Extract the (x, y) coordinate from the center of the cell holding the provided text.  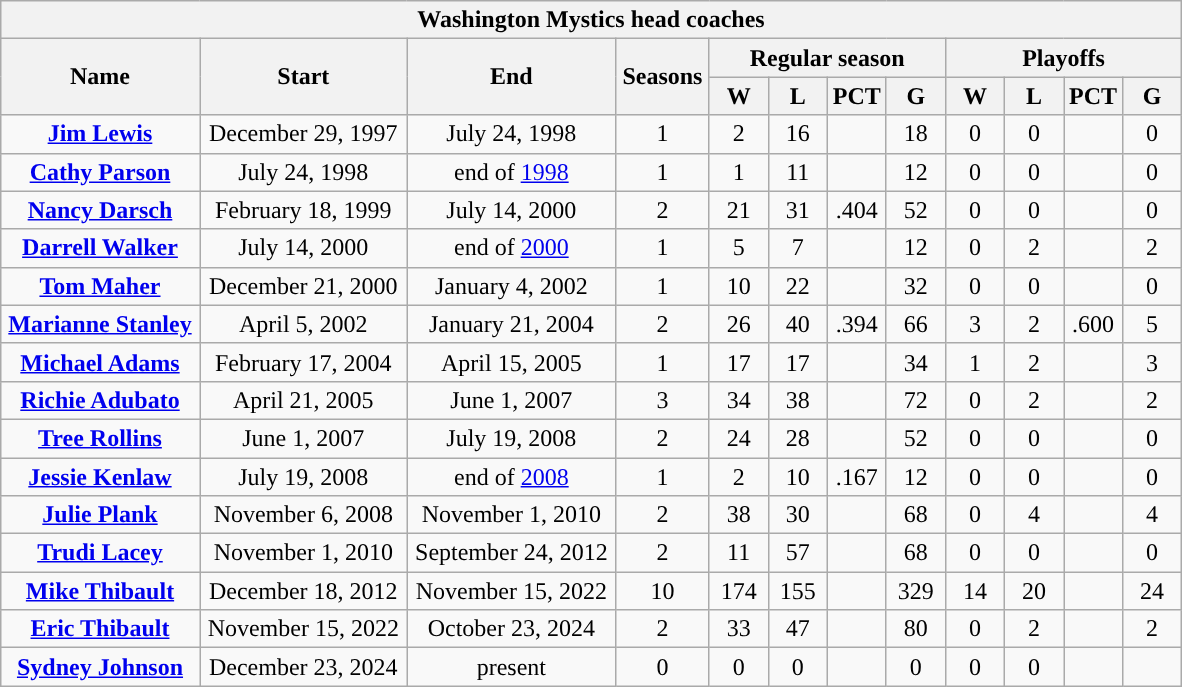
April 15, 2005 (512, 362)
Richie Adubato (100, 400)
Cathy Parson (100, 172)
155 (798, 591)
Jessie Kenlaw (100, 477)
57 (798, 553)
80 (916, 629)
September 24, 2012 (512, 553)
end of 2008 (512, 477)
Start (304, 77)
47 (798, 629)
Washington Mystics head coaches (590, 20)
Tom Maher (100, 286)
December 21, 2000 (304, 286)
.167 (856, 477)
66 (916, 324)
.404 (856, 210)
Nancy Darsch (100, 210)
Marianne Stanley (100, 324)
20 (1034, 591)
7 (798, 248)
33 (738, 629)
72 (916, 400)
.394 (856, 324)
January 21, 2004 (512, 324)
Trudi Lacey (100, 553)
December 29, 1997 (304, 134)
Playoffs (1063, 58)
present (512, 667)
Seasons (662, 77)
21 (738, 210)
174 (738, 591)
Jim Lewis (100, 134)
February 17, 2004 (304, 362)
26 (738, 324)
Eric Thibault (100, 629)
December 18, 2012 (304, 591)
28 (798, 438)
Sydney Johnson (100, 667)
End (512, 77)
30 (798, 515)
February 18, 1999 (304, 210)
Regular season (827, 58)
April 5, 2002 (304, 324)
end of 1998 (512, 172)
January 4, 2002 (512, 286)
Mike Thibault (100, 591)
April 21, 2005 (304, 400)
Name (100, 77)
329 (916, 591)
.600 (1094, 324)
32 (916, 286)
16 (798, 134)
31 (798, 210)
22 (798, 286)
Tree Rollins (100, 438)
end of 2000 (512, 248)
Michael Adams (100, 362)
18 (916, 134)
Julie Plank (100, 515)
14 (974, 591)
December 23, 2024 (304, 667)
November 6, 2008 (304, 515)
October 23, 2024 (512, 629)
40 (798, 324)
Darrell Walker (100, 248)
